Output the [X, Y] coordinate of the center of the cell containing the given text.  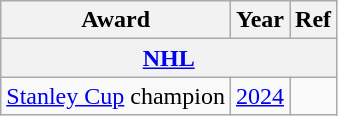
NHL [169, 58]
Ref [314, 20]
Stanley Cup champion [116, 96]
Award [116, 20]
Year [260, 20]
2024 [260, 96]
